Detect which cell encompasses the target text, then output its [x, y] center coordinate. 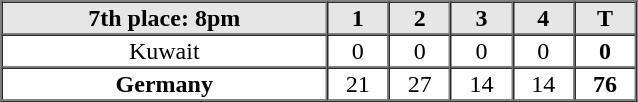
27 [420, 84]
21 [358, 84]
Germany [164, 84]
76 [605, 84]
Kuwait [164, 50]
1 [358, 18]
T [605, 18]
2 [420, 18]
4 [543, 18]
3 [482, 18]
7th place: 8pm [164, 18]
